Pinpoint the cell where the given text exists, returning its [x, y] midpoint coordinate. 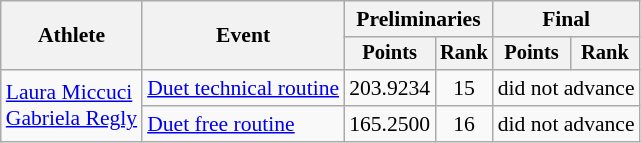
Laura Miccuci Gabriela Regly [72, 106]
Preliminaries [418, 19]
Duet technical routine [243, 88]
165.2500 [390, 124]
Athlete [72, 36]
Final [566, 19]
Duet free routine [243, 124]
15 [464, 88]
Event [243, 36]
203.9234 [390, 88]
16 [464, 124]
